Output the [X, Y] coordinate of the center of the cell containing the given text.  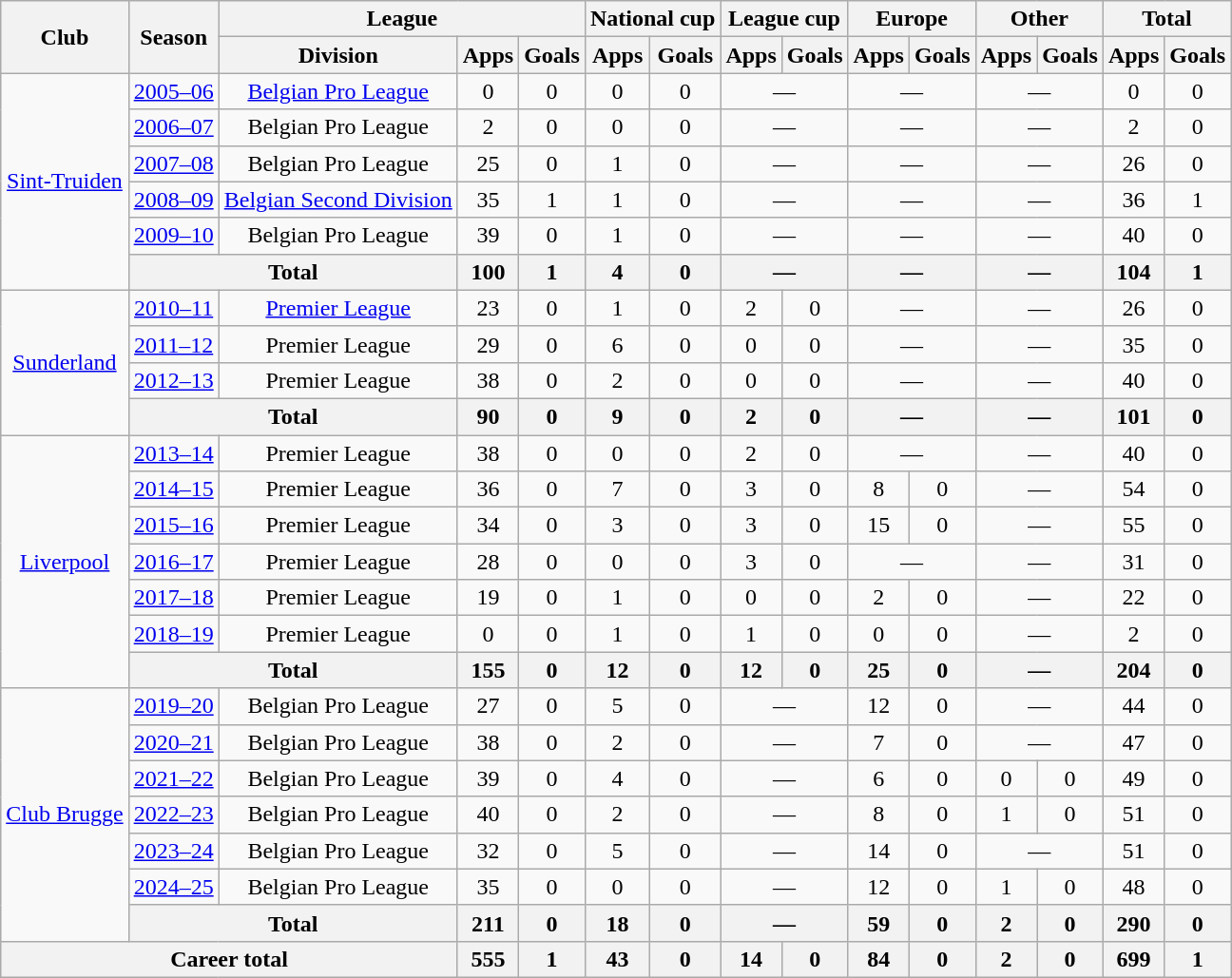
100 [488, 272]
55 [1133, 526]
2016–17 [173, 562]
Division [338, 55]
2010–11 [173, 308]
Sunderland [65, 362]
Season [173, 37]
699 [1133, 959]
2007–08 [173, 163]
Club Brugge [65, 815]
2009–10 [173, 236]
2017–18 [173, 598]
2015–16 [173, 526]
47 [1133, 742]
34 [488, 526]
2005–06 [173, 91]
2014–15 [173, 489]
27 [488, 706]
Club [65, 37]
44 [1133, 706]
2018–19 [173, 634]
18 [617, 923]
43 [617, 959]
101 [1133, 416]
Liverpool [65, 562]
9 [617, 416]
Europe [912, 19]
Belgian Second Division [338, 200]
28 [488, 562]
19 [488, 598]
90 [488, 416]
23 [488, 308]
15 [878, 526]
54 [1133, 489]
31 [1133, 562]
2006–07 [173, 127]
29 [488, 344]
49 [1133, 778]
32 [488, 851]
League [401, 19]
2023–24 [173, 851]
2008–09 [173, 200]
2022–23 [173, 815]
Career total [229, 959]
48 [1133, 887]
National cup [652, 19]
2019–20 [173, 706]
22 [1133, 598]
Sint-Truiden [65, 182]
2021–22 [173, 778]
Other [1039, 19]
290 [1133, 923]
204 [1133, 670]
2020–21 [173, 742]
555 [488, 959]
2024–25 [173, 887]
155 [488, 670]
2011–12 [173, 344]
84 [878, 959]
211 [488, 923]
2012–13 [173, 380]
104 [1133, 272]
59 [878, 923]
2013–14 [173, 453]
League cup [784, 19]
